For the text-containing cell, return its midpoint in [x, y] coordinate format. 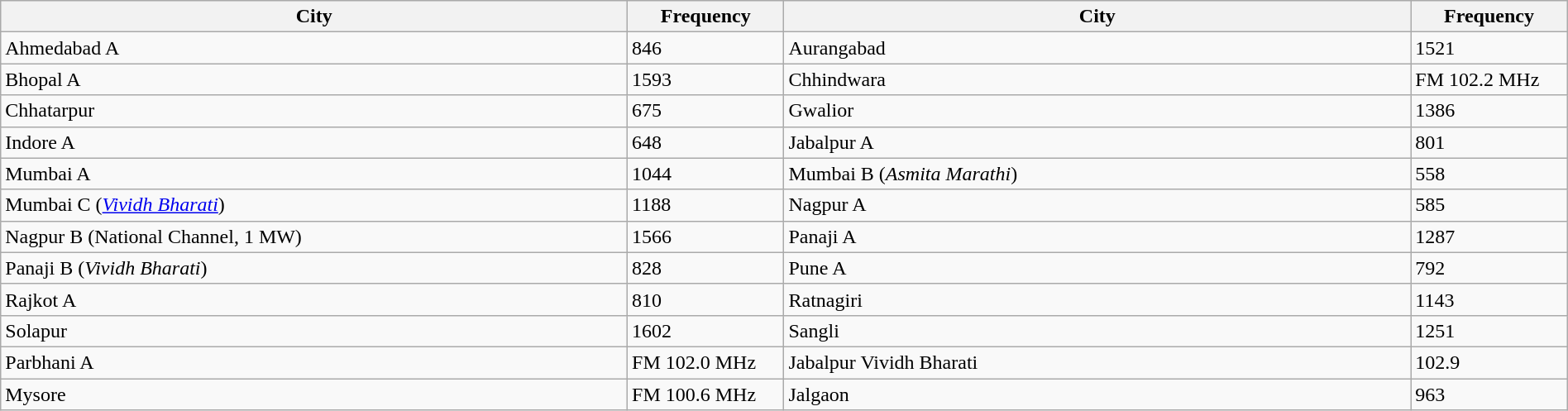
FM 100.6 MHz [706, 394]
Aurangabad [1097, 48]
1593 [706, 79]
1143 [1489, 299]
1386 [1489, 111]
675 [706, 111]
Panaji A [1097, 237]
Pune A [1097, 268]
Jabalpur A [1097, 142]
1044 [706, 174]
Indore A [314, 142]
810 [706, 299]
Mumbai B (Asmita Marathi) [1097, 174]
Sangli [1097, 331]
585 [1489, 205]
1251 [1489, 331]
Mumbai C (Vividh Bharati) [314, 205]
Jalgaon [1097, 394]
1188 [706, 205]
963 [1489, 394]
Mumbai A [314, 174]
102.9 [1489, 362]
648 [706, 142]
Gwalior [1097, 111]
Nagpur A [1097, 205]
846 [706, 48]
FM 102.0 MHz [706, 362]
Jabalpur Vividh Bharati [1097, 362]
Rajkot A [314, 299]
Solapur [314, 331]
Chhatarpur [314, 111]
Chhindwara [1097, 79]
Ratnagiri [1097, 299]
FM 102.2 MHz [1489, 79]
1602 [706, 331]
828 [706, 268]
558 [1489, 174]
Nagpur B (National Channel, 1 MW) [314, 237]
Panaji B (Vividh Bharati) [314, 268]
Mysore [314, 394]
Bhopal A [314, 79]
792 [1489, 268]
1287 [1489, 237]
Ahmedabad A [314, 48]
1566 [706, 237]
Parbhani A [314, 362]
801 [1489, 142]
1521 [1489, 48]
